From the cell containing the given text, extract its center point as (x, y) coordinate. 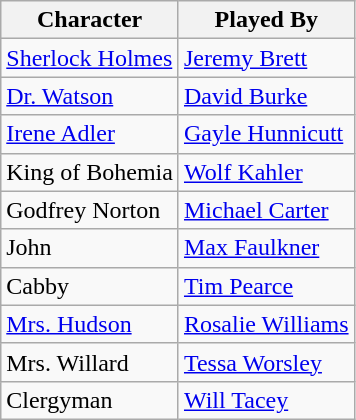
Mrs. Hudson (90, 324)
Character (90, 20)
Wolf Kahler (266, 172)
John (90, 248)
Clergyman (90, 400)
King of Bohemia (90, 172)
Irene Adler (90, 134)
Dr. Watson (90, 96)
Tim Pearce (266, 286)
Cabby (90, 286)
Rosalie Williams (266, 324)
Played By (266, 20)
Jeremy Brett (266, 58)
Michael Carter (266, 210)
Max Faulkner (266, 248)
Will Tacey (266, 400)
Tessa Worsley (266, 362)
Gayle Hunnicutt (266, 134)
Mrs. Willard (90, 362)
David Burke (266, 96)
Godfrey Norton (90, 210)
Sherlock Holmes (90, 58)
